Determine the [X, Y] coordinate at the center of the cell enclosing the given text.  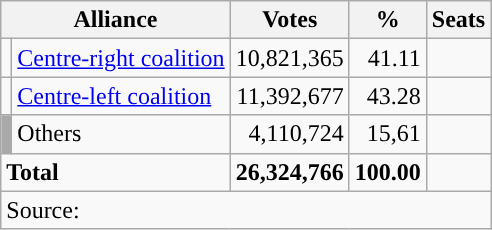
Votes [290, 20]
Centre-right coalition [121, 58]
4,110,724 [290, 134]
Total [116, 172]
Seats [458, 20]
% [388, 20]
100.00 [388, 172]
11,392,677 [290, 96]
26,324,766 [290, 172]
Centre-left coalition [121, 96]
Others [121, 134]
Source: [246, 210]
10,821,365 [290, 58]
15,61 [388, 134]
Alliance [116, 20]
41.11 [388, 58]
43.28 [388, 96]
